Output the [x, y] coordinate of the center of the cell containing the given text.  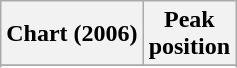
Peakposition [189, 34]
Chart (2006) [72, 34]
